Provide the [X, Y] coordinate of the cell's center where the given text is located.  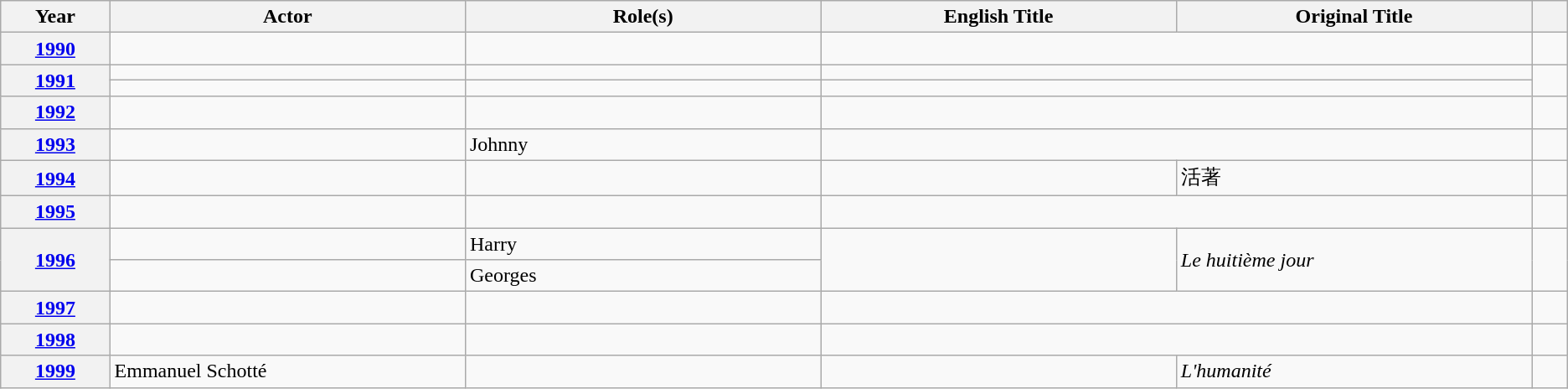
Role(s) [642, 17]
1990 [55, 49]
Emmanuel Schotté [287, 371]
Johnny [642, 144]
Le huitième jour [1354, 260]
Georges [642, 276]
1998 [55, 340]
1995 [55, 212]
Actor [287, 17]
Harry [642, 244]
Year [55, 17]
1993 [55, 144]
Original Title [1354, 17]
1997 [55, 308]
1992 [55, 112]
1991 [55, 80]
活著 [1354, 178]
English Title [998, 17]
1999 [55, 371]
1994 [55, 178]
1996 [55, 260]
L'humanité [1354, 371]
